Return the (x, y) coordinate for the center point of the cell that contains the specified text.  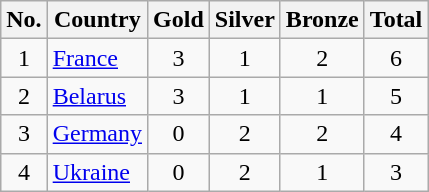
No. (24, 20)
Gold (179, 20)
Belarus (97, 96)
6 (396, 58)
Ukraine (97, 172)
Bronze (322, 20)
France (97, 58)
Silver (244, 20)
Total (396, 20)
5 (396, 96)
Country (97, 20)
Germany (97, 134)
